Return [x, y] of the center of cell containing provided text 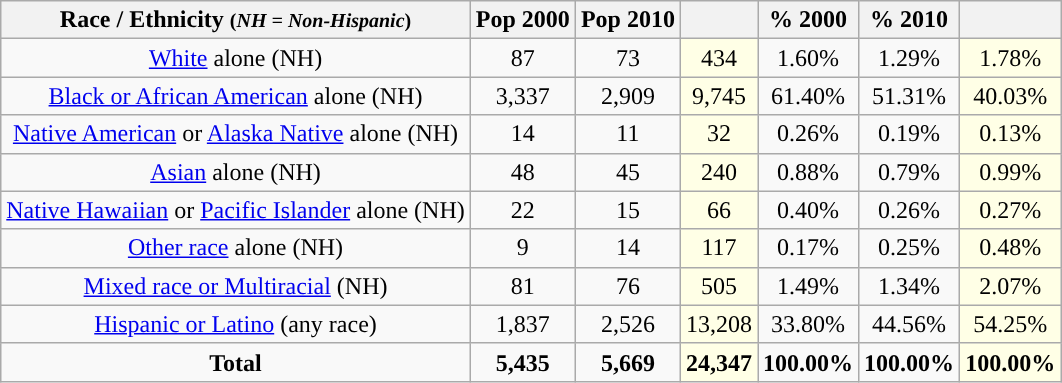
% 2000 [808, 20]
1.34% [910, 286]
1.60% [808, 58]
1.78% [1010, 58]
15 [628, 210]
0.40% [808, 210]
40.03% [1010, 96]
33.80% [808, 324]
0.13% [1010, 134]
81 [522, 286]
9,745 [718, 96]
61.40% [808, 96]
3,337 [522, 96]
117 [718, 248]
87 [522, 58]
0.27% [1010, 210]
24,347 [718, 362]
Pop 2000 [522, 20]
Asian alone (NH) [236, 172]
Native American or Alaska Native alone (NH) [236, 134]
5,669 [628, 362]
2,909 [628, 96]
Total [236, 362]
Native Hawaiian or Pacific Islander alone (NH) [236, 210]
73 [628, 58]
Hispanic or Latino (any race) [236, 324]
434 [718, 58]
1.49% [808, 286]
66 [718, 210]
5,435 [522, 362]
1.29% [910, 58]
32 [718, 134]
11 [628, 134]
48 [522, 172]
White alone (NH) [236, 58]
22 [522, 210]
13,208 [718, 324]
240 [718, 172]
0.99% [1010, 172]
0.17% [808, 248]
Black or African American alone (NH) [236, 96]
0.25% [910, 248]
2,526 [628, 324]
% 2010 [910, 20]
1,837 [522, 324]
45 [628, 172]
54.25% [1010, 324]
505 [718, 286]
Other race alone (NH) [236, 248]
2.07% [1010, 286]
0.79% [910, 172]
76 [628, 286]
44.56% [910, 324]
9 [522, 248]
Mixed race or Multiracial (NH) [236, 286]
51.31% [910, 96]
Race / Ethnicity (NH = Non-Hispanic) [236, 20]
0.48% [1010, 248]
0.88% [808, 172]
0.19% [910, 134]
Pop 2010 [628, 20]
